Return the [x, y] coordinate for the center point of the cell that contains the specified text.  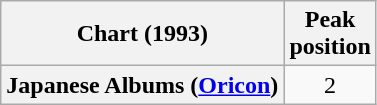
Chart (1993) [142, 34]
Peak position [330, 34]
2 [330, 85]
Japanese Albums (Oricon) [142, 85]
